Extract the [X, Y] coordinate from the center of the cell holding the provided text.  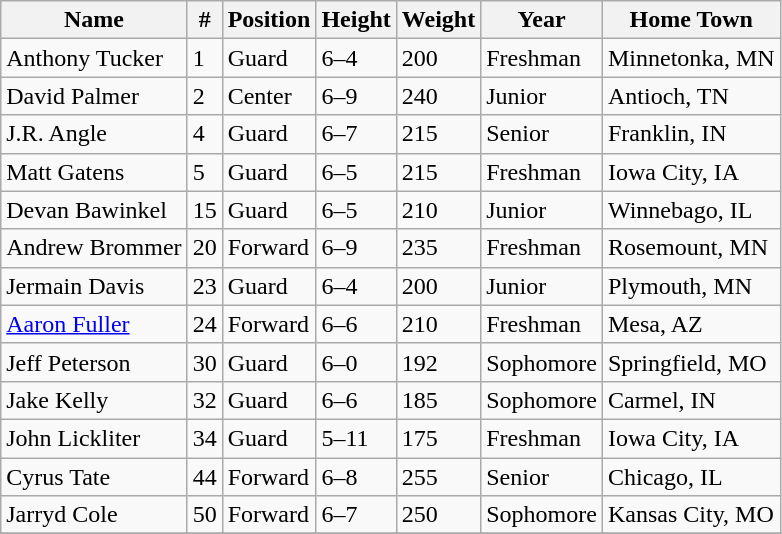
Devan Bawinkel [94, 210]
Antioch, TN [691, 96]
Winnebago, IL [691, 210]
Aaron Fuller [94, 324]
240 [438, 96]
24 [204, 324]
Weight [438, 20]
Position [269, 20]
J.R. Angle [94, 134]
Chicago, IL [691, 477]
2 [204, 96]
4 [204, 134]
185 [438, 400]
Kansas City, MO [691, 515]
Name [94, 20]
Springfield, MO [691, 362]
Mesa, AZ [691, 324]
255 [438, 477]
Matt Gatens [94, 172]
Height [356, 20]
Carmel, IN [691, 400]
6–8 [356, 477]
5 [204, 172]
175 [438, 438]
34 [204, 438]
32 [204, 400]
Year [542, 20]
192 [438, 362]
# [204, 20]
Jermain Davis [94, 286]
David Palmer [94, 96]
44 [204, 477]
250 [438, 515]
Plymouth, MN [691, 286]
23 [204, 286]
Franklin, IN [691, 134]
Andrew Brommer [94, 248]
15 [204, 210]
Center [269, 96]
50 [204, 515]
Home Town [691, 20]
Jarryd Cole [94, 515]
235 [438, 248]
30 [204, 362]
Rosemount, MN [691, 248]
Cyrus Tate [94, 477]
Minnetonka, MN [691, 58]
John Lickliter [94, 438]
Jeff Peterson [94, 362]
6–0 [356, 362]
5–11 [356, 438]
20 [204, 248]
Jake Kelly [94, 400]
Anthony Tucker [94, 58]
1 [204, 58]
